From the cell containing the given text, extract its center point as [x, y] coordinate. 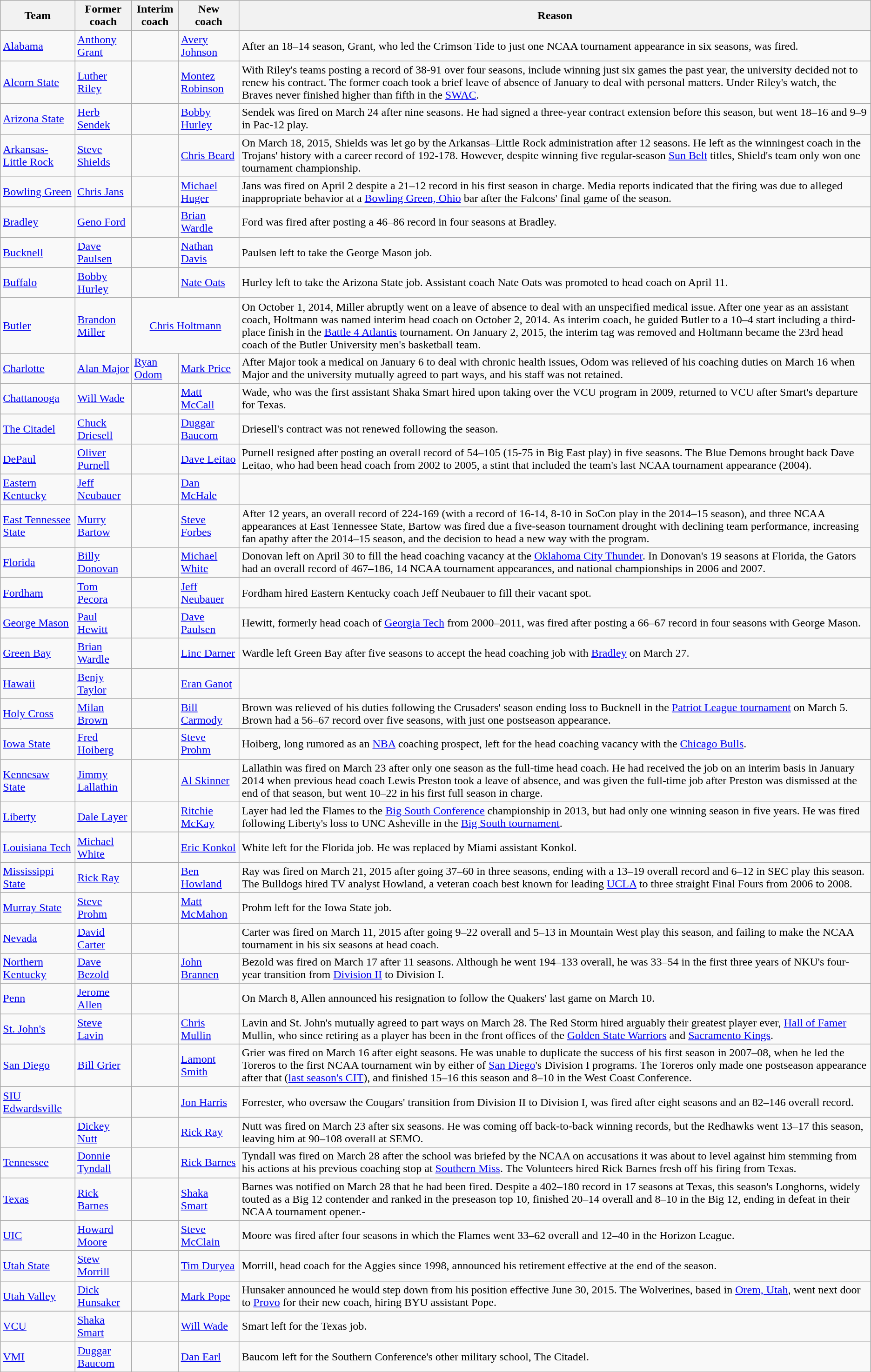
Interimcoach [155, 16]
Jimmy Lallathin [103, 780]
David Carter [103, 938]
Howard Moore [103, 1235]
Steve McClain [208, 1235]
UIC [38, 1235]
Dan McHale [208, 489]
Kennesaw State [38, 780]
Lamont Smith [208, 1066]
Benjy Taylor [103, 684]
Tim Duryea [208, 1266]
Al Skinner [208, 780]
Florida [38, 563]
Steve Shields [103, 155]
DePaul [38, 460]
Jerome Allen [103, 999]
Prohm left for the Iowa State job. [555, 908]
Alabama [38, 46]
Tom Pecora [103, 593]
St. John's [38, 1029]
Northern Kentucky [38, 968]
Eastern Kentucky [38, 489]
After an 18–14 season, Grant, who led the Crimson Tide to just one NCAA tournament appearance in six seasons, was fired. [555, 46]
Chris Holtmann [185, 326]
Bradley [38, 222]
Dickey Nutt [103, 1132]
Team [38, 16]
Texas [38, 1199]
Nate Oats [208, 283]
Penn [38, 999]
Matt McCall [208, 398]
Hurley left to take the Arizona State job. Assistant coach Nate Oats was promoted to head coach on April 11. [555, 283]
Reason [555, 16]
Green Bay [38, 653]
Bowling Green [38, 192]
Ritchie McKay [208, 817]
Newcoach [208, 16]
Morrill, head coach for the Aggies since 1998, announced his retirement effective at the end of the season. [555, 1266]
Formercoach [103, 16]
Dale Layer [103, 817]
Hewitt, formerly head coach of Georgia Tech from 2000–2011, was fired after posting a 66–67 record in four seasons with George Mason. [555, 623]
Utah Valley [38, 1296]
Nathan Davis [208, 252]
Donnie Tyndall [103, 1163]
Bill Carmody [208, 713]
Dave Leitao [208, 460]
VMI [38, 1356]
Liberty [38, 817]
Fordham hired Eastern Kentucky coach Jeff Neubauer to fill their vacant spot. [555, 593]
Ford was fired after posting a 46–86 record in four seasons at Bradley. [555, 222]
Anthony Grant [103, 46]
Michael Huger [208, 192]
Murray State [38, 908]
George Mason [38, 623]
Dave Bezold [103, 968]
Hawaii [38, 684]
Alcorn State [38, 82]
Oliver Purnell [103, 460]
Dan Earl [208, 1356]
Fred Hoiberg [103, 744]
Driesell's contract was not renewed following the season. [555, 429]
Tennessee [38, 1163]
Brandon Miller [103, 326]
East Tennessee State [38, 526]
VCU [38, 1326]
Eric Konkol [208, 847]
Buffalo [38, 283]
Dick Hunsaker [103, 1296]
Chris Beard [208, 155]
SIU Edwardsville [38, 1102]
Iowa State [38, 744]
Chuck Driesell [103, 429]
Murry Bartow [103, 526]
Moore was fired after four seasons in which the Flames went 33–62 overall and 12–40 in the Horizon League. [555, 1235]
Butler [38, 326]
Bucknell [38, 252]
Wade, who was the first assistant Shaka Smart hired upon taking over the VCU program in 2009, returned to VCU after Smart's departure for Texas. [555, 398]
Eran Ganot [208, 684]
Chris Jans [103, 192]
Steve Lavin [103, 1029]
Avery Johnson [208, 46]
Forrester, who oversaw the Cougars' transition from Division II to Division I, was fired after eight seasons and an 82–146 overall record. [555, 1102]
John Brannen [208, 968]
Mark Pope [208, 1296]
Nevada [38, 938]
Matt McMahon [208, 908]
Luther Riley [103, 82]
Herb Sendek [103, 119]
Ryan Odom [155, 368]
Arizona State [38, 119]
Holy Cross [38, 713]
Arkansas-Little Rock [38, 155]
Alan Major [103, 368]
Bill Grier [103, 1066]
Baucom left for the Southern Conference's other military school, The Citadel. [555, 1356]
Smart left for the Texas job. [555, 1326]
Linc Darner [208, 653]
Charlotte [38, 368]
White left for the Florida job. He was replaced by Miami assistant Konkol. [555, 847]
Ben Howland [208, 877]
Milan Brown [103, 713]
Steve Forbes [208, 526]
On March 8, Allen announced his resignation to follow the Quakers' last game on March 10. [555, 999]
Louisiana Tech [38, 847]
Paulsen left to take the George Mason job. [555, 252]
Hoiberg, long rumored as an NBA coaching prospect, left for the head coaching vacancy with the Chicago Bulls. [555, 744]
San Diego [38, 1066]
Jon Harris [208, 1102]
Utah State [38, 1266]
Mississippi State [38, 877]
Geno Ford [103, 222]
Billy Donovan [103, 563]
Wardle left Green Bay after five seasons to accept the head coaching job with Bradley on March 27. [555, 653]
Mark Price [208, 368]
Montez Robinson [208, 82]
Stew Morrill [103, 1266]
Chattanooga [38, 398]
Paul Hewitt [103, 623]
Fordham [38, 593]
The Citadel [38, 429]
Chris Mullin [208, 1029]
